Pinpoint the cell where the given text exists, returning its [X, Y] midpoint coordinate. 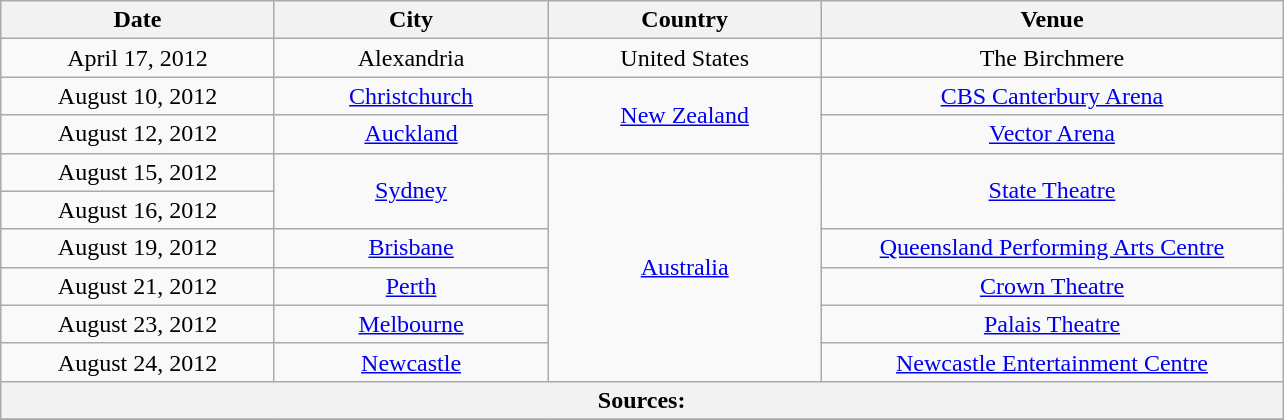
August 24, 2012 [138, 362]
Crown Theatre [1052, 286]
August 16, 2012 [138, 210]
August 19, 2012 [138, 248]
Venue [1052, 20]
August 15, 2012 [138, 172]
Date [138, 20]
Brisbane [411, 248]
Country [685, 20]
August 12, 2012 [138, 134]
Newcastle [411, 362]
Sydney [411, 191]
August 21, 2012 [138, 286]
United States [685, 58]
CBS Canterbury Arena [1052, 96]
Newcastle Entertainment Centre [1052, 362]
Vector Arena [1052, 134]
Alexandria [411, 58]
New Zealand [685, 115]
Australia [685, 267]
City [411, 20]
Palais Theatre [1052, 324]
State Theatre [1052, 191]
August 10, 2012 [138, 96]
Perth [411, 286]
Queensland Performing Arts Centre [1052, 248]
Sources: [642, 400]
The Birchmere [1052, 58]
August 23, 2012 [138, 324]
April 17, 2012 [138, 58]
Melbourne [411, 324]
Christchurch [411, 96]
Auckland [411, 134]
